For the text-containing cell, return its midpoint in [X, Y] coordinate format. 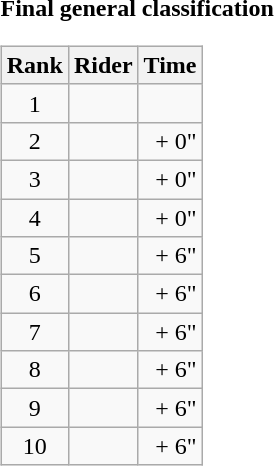
Rank [34, 65]
6 [34, 294]
3 [34, 179]
7 [34, 332]
8 [34, 370]
1 [34, 103]
9 [34, 408]
Rider [103, 65]
5 [34, 256]
10 [34, 446]
4 [34, 217]
2 [34, 141]
Time [170, 65]
